Find where the given text appears and provide that cell's center as [x, y] coordinate. 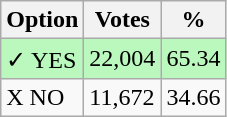
Option [42, 20]
✓ YES [42, 59]
22,004 [122, 59]
11,672 [122, 97]
% [194, 20]
65.34 [194, 59]
Votes [122, 20]
X NO [42, 97]
34.66 [194, 97]
